Capture the cell that displays the provided text and extract its (x, y) central coordinate. 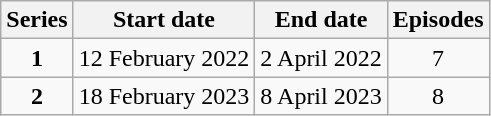
2 April 2022 (321, 58)
1 (37, 58)
8 (438, 96)
Start date (164, 20)
18 February 2023 (164, 96)
Series (37, 20)
Episodes (438, 20)
12 February 2022 (164, 58)
8 April 2023 (321, 96)
End date (321, 20)
2 (37, 96)
7 (438, 58)
